Pinpoint the cell where the given text exists, returning its [X, Y] midpoint coordinate. 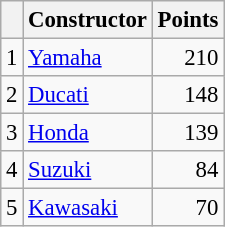
Yamaha [88, 58]
Honda [88, 133]
70 [188, 208]
4 [12, 170]
Constructor [88, 20]
1 [12, 58]
2 [12, 95]
Suzuki [88, 170]
148 [188, 95]
3 [12, 133]
139 [188, 133]
84 [188, 170]
210 [188, 58]
Ducati [88, 95]
Points [188, 20]
Kawasaki [88, 208]
5 [12, 208]
